Scan for the cell matching the given text and deliver its (x, y) coordinate at center. 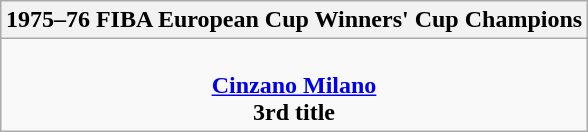
1975–76 FIBA European Cup Winners' Cup Champions (294, 20)
Cinzano Milano 3rd title (294, 85)
